Pinpoint the cell where the given text exists, returning its (X, Y) midpoint coordinate. 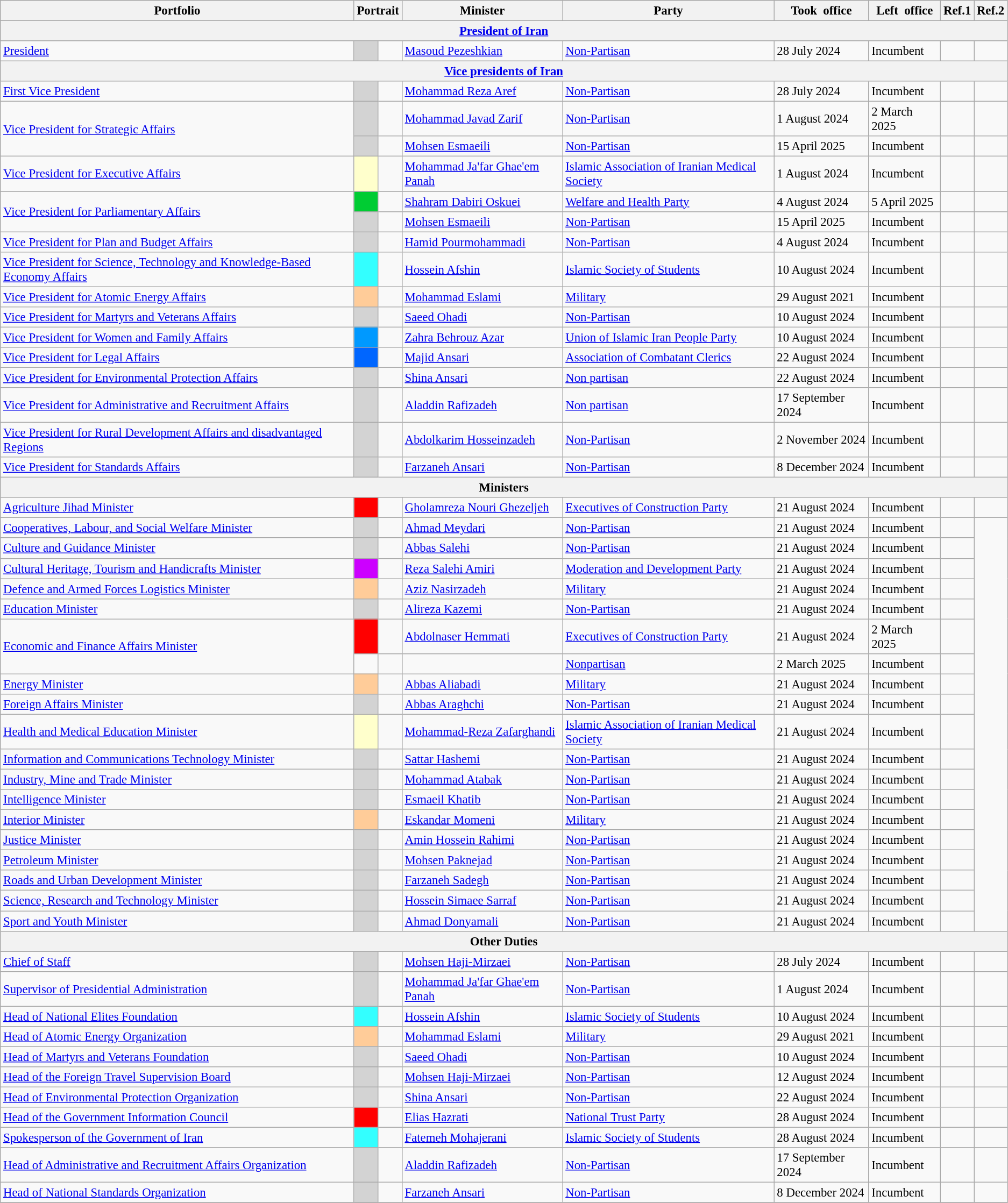
Intelligence Minister (178, 800)
Justice Minister (178, 840)
Hamid Pourmohammadi (482, 242)
Mohammad Reza Aref (482, 91)
Chief of Staff (178, 962)
Ahmad Meydari (482, 528)
Information and Communications Technology Minister (178, 759)
Reza Salehi Amiri (482, 568)
Energy Minister (178, 684)
Economic and Finance Affairs Minister (178, 646)
Abdolnaser Hemmati (482, 637)
Vice President for Environmental Protection Affairs (178, 378)
Took office (821, 11)
Sattar Hashemi (482, 759)
Health and Medical Education Minister (178, 731)
Moderation and Development Party (668, 568)
Mohsen Paknejad (482, 860)
First Vice President (178, 91)
Head of National Elites Foundation (178, 1016)
Shahram Dabiri Oskuei (482, 202)
Cultural Heritage, Tourism and Handicrafts Minister (178, 568)
Abbas Araghchi (482, 704)
Vice President for Parliamentary Affairs (178, 212)
Head of the Government Information Council (178, 1117)
Fatemeh Mohajerani (482, 1138)
Vice President for Administrative and Recruitment Affairs (178, 405)
Portfolio (178, 11)
Farzaneh Sadegh (482, 880)
Cooperatives, Labour, and Social Welfare Minister (178, 528)
President (178, 51)
Ahmad Donyamali (482, 921)
Foreign Affairs Minister (178, 704)
Vice President for Science, Technology and Knowledge-Based Economy Affairs (178, 269)
Elias Hazrati (482, 1117)
Association of Combatant Clerics (668, 358)
12 August 2024 (821, 1077)
Abbas Salehi (482, 549)
Sport and Youth Minister (178, 921)
Minister (482, 11)
Portrait (378, 11)
Defence and Armed Forces Logistics Minister (178, 589)
Vice President for Strategic Affairs (178, 129)
Ref.1 (957, 11)
Zahra Behrouz Azar (482, 337)
Esmaeil Khatib (482, 800)
Abdolkarim Hosseinzadeh (482, 440)
Head of Administrative and Recruitment Affairs Organization (178, 1165)
Party (668, 11)
Vice President for Martyrs and Veterans Affairs (178, 317)
Gholamreza Nouri Ghezeljeh (482, 508)
Ref.2 (991, 11)
Abbas Aliabadi (482, 684)
Head of the Foreign Travel Supervision Board (178, 1077)
Mohammad Javad Zarif (482, 119)
Alireza Kazemi (482, 609)
Education Minister (178, 609)
Supervisor of Presidential Administration (178, 988)
Amin Hossein Rahimi (482, 840)
Ministers (504, 488)
Nonpartisan (668, 664)
Head of Martyrs and Veterans Foundation (178, 1057)
Vice President for Standards Affairs (178, 467)
5 April 2025 (905, 202)
President of Iran (504, 31)
Head of National Standards Organization (178, 1193)
Vice President for Executive Affairs (178, 174)
Aziz Nasirzadeh (482, 589)
Vice President for Rural Development Affairs and disadvantaged Regions (178, 440)
Vice President for Legal Affairs (178, 358)
Mohammad Atabak (482, 780)
2 November 2024 (821, 440)
Spokesperson of the Government of Iran (178, 1138)
Science, Research and Technology Minister (178, 901)
Interior Minister (178, 820)
Welfare and Health Party (668, 202)
Other Duties (504, 941)
Agriculture Jihad Minister (178, 508)
Hossein Simaee Sarraf (482, 901)
Petroleum Minister (178, 860)
Vice President for Plan and Budget Affairs (178, 242)
Head of Environmental Protection Organization (178, 1097)
Union of Islamic Iran People Party (668, 337)
Majid Ansari (482, 358)
Roads and Urban Development Minister (178, 880)
National Trust Party (668, 1117)
Mohammad-Reza Zafarghandi (482, 731)
Vice President for Women and Family Affairs (178, 337)
Vice President for Atomic Energy Affairs (178, 297)
Culture and Guidance Minister (178, 549)
Head of Atomic Energy Organization (178, 1037)
Left office (905, 11)
Masoud Pezeshkian (482, 51)
Industry, Mine and Trade Minister (178, 780)
Eskandar Momeni (482, 820)
Vice presidents of Iran (504, 72)
